Extract the [X, Y] coordinate from the center of the cell holding the provided text.  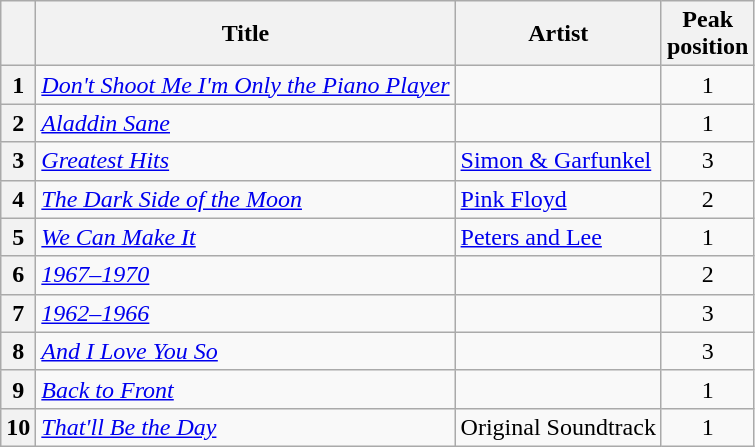
Artist [558, 34]
5 [18, 237]
Original Soundtrack [558, 427]
Peakposition [707, 34]
Simon & Garfunkel [558, 161]
1967–1970 [246, 275]
Don't Shoot Me I'm Only the Piano Player [246, 85]
6 [18, 275]
The Dark Side of the Moon [246, 199]
And I Love You So [246, 351]
8 [18, 351]
4 [18, 199]
10 [18, 427]
Peters and Lee [558, 237]
Back to Front [246, 389]
That'll Be the Day [246, 427]
Aladdin Sane [246, 123]
Greatest Hits [246, 161]
Pink Floyd [558, 199]
9 [18, 389]
1962–1966 [246, 313]
Title [246, 34]
We Can Make It [246, 237]
7 [18, 313]
